Capture the cell that displays the provided text and extract its (X, Y) central coordinate. 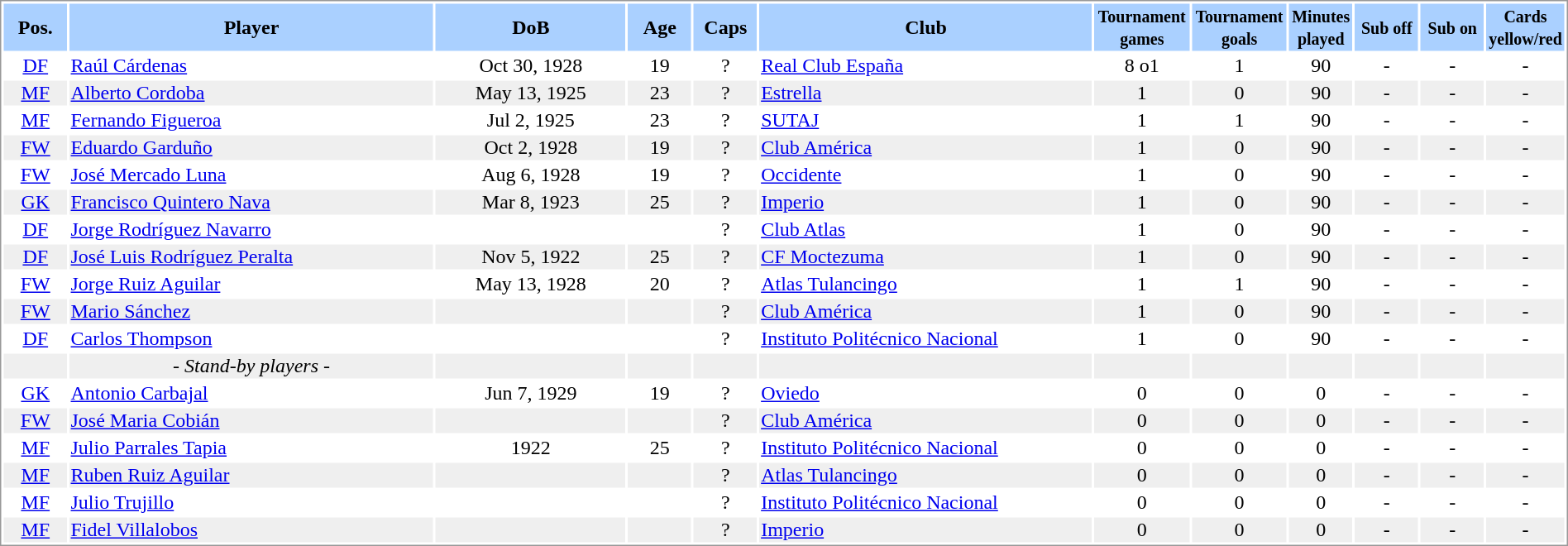
- Stand-by players - (251, 366)
May 13, 1925 (531, 93)
Fidel Villalobos (251, 530)
SUTAJ (926, 120)
Jul 2, 1925 (531, 120)
Oct 2, 1928 (531, 148)
20 (660, 284)
Oct 30, 1928 (531, 65)
Occidente (926, 175)
Francisco Quintero Nava (251, 203)
José Mercado Luna (251, 175)
CF Moctezuma (926, 257)
Nov 5, 1922 (531, 257)
Club (926, 26)
Tournamentgoals (1239, 26)
Sub on (1452, 26)
Cardsyellow/red (1526, 26)
Julio Parrales Tapia (251, 448)
Real Club España (926, 65)
Estrella (926, 93)
Carlos Thompson (251, 338)
May 13, 1928 (531, 284)
DoB (531, 26)
Mario Sánchez (251, 312)
Caps (726, 26)
Player (251, 26)
Club Atlas (926, 229)
Julio Trujillo (251, 502)
Oviedo (926, 393)
Ruben Ruiz Aguilar (251, 476)
Eduardo Garduño (251, 148)
Aug 6, 1928 (531, 175)
Tournamentgames (1141, 26)
Alberto Cordoba (251, 93)
8 o1 (1141, 65)
José Luis Rodríguez Peralta (251, 257)
José Maria Cobián (251, 421)
Minutesplayed (1322, 26)
Raúl Cárdenas (251, 65)
Jorge Ruiz Aguilar (251, 284)
Pos. (35, 26)
Jorge Rodríguez Navarro (251, 229)
Age (660, 26)
Antonio Carbajal (251, 393)
Fernando Figueroa (251, 120)
Mar 8, 1923 (531, 203)
Sub off (1386, 26)
Jun 7, 1929 (531, 393)
1922 (531, 448)
